Pinpoint the cell where the given text exists, returning its (x, y) midpoint coordinate. 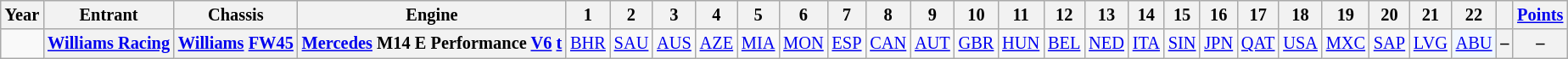
7 (847, 15)
18 (1300, 15)
Mercedes M14 E Performance V6 t (432, 44)
21 (1431, 15)
13 (1106, 15)
Engine (432, 15)
BHR (588, 44)
HUN (1021, 44)
19 (1346, 15)
Year (22, 15)
Points (1540, 15)
SAU (631, 44)
Entrant (109, 15)
Williams Racing (109, 44)
17 (1257, 15)
BEL (1064, 44)
ESP (847, 44)
14 (1146, 15)
Chassis (236, 15)
12 (1064, 15)
QAT (1257, 44)
JPN (1218, 44)
ABU (1475, 44)
10 (977, 15)
5 (759, 15)
Williams FW45 (236, 44)
MIA (759, 44)
USA (1300, 44)
MON (803, 44)
11 (1021, 15)
MXC (1346, 44)
AUS (674, 44)
2 (631, 15)
GBR (977, 44)
16 (1218, 15)
SAP (1390, 44)
4 (716, 15)
LVG (1431, 44)
20 (1390, 15)
6 (803, 15)
AUT (932, 44)
22 (1475, 15)
SIN (1183, 44)
1 (588, 15)
ITA (1146, 44)
AZE (716, 44)
15 (1183, 15)
NED (1106, 44)
9 (932, 15)
8 (888, 15)
3 (674, 15)
CAN (888, 44)
